Return [x, y] of the center of cell containing provided text 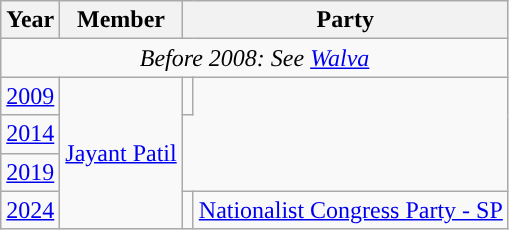
Nationalist Congress Party - SP [350, 210]
Party [345, 20]
Before 2008: See Walva [255, 58]
2014 [30, 134]
Member [121, 20]
2009 [30, 96]
2024 [30, 210]
2019 [30, 172]
Jayant Patil [121, 153]
Year [30, 20]
